Return the [x, y] coordinate for the center point of the cell that contains the specified text.  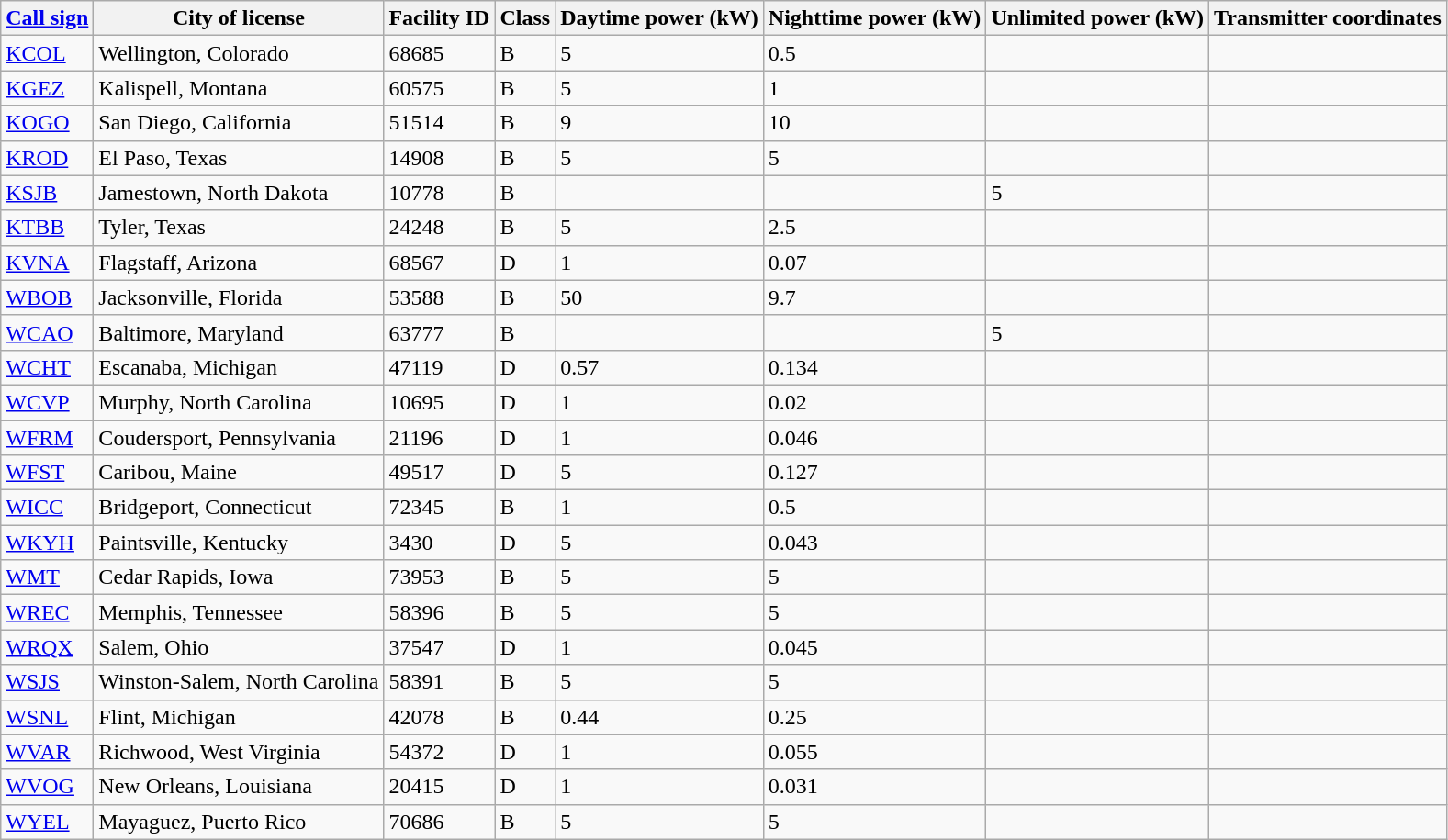
0.57 [659, 367]
Tyler, Texas [239, 228]
0.045 [874, 647]
Baltimore, Maryland [239, 332]
KROD [48, 158]
Murphy, North Carolina [239, 402]
WFST [48, 473]
50 [659, 297]
WFRM [48, 438]
Nighttime power (kW) [874, 18]
KVNA [48, 263]
49517 [439, 473]
Wellington, Colorado [239, 53]
Richwood, West Virginia [239, 752]
60575 [439, 88]
WRQX [48, 647]
Winston-Salem, North Carolina [239, 682]
54372 [439, 752]
Transmitter coordinates [1328, 18]
Flint, Michigan [239, 717]
Salem, Ohio [239, 647]
Escanaba, Michigan [239, 367]
73953 [439, 577]
Call sign [48, 18]
10695 [439, 402]
Unlimited power (kW) [1098, 18]
Facility ID [439, 18]
WCVP [48, 402]
0.127 [874, 473]
WREC [48, 612]
70686 [439, 822]
24248 [439, 228]
2.5 [874, 228]
14908 [439, 158]
Memphis, Tennessee [239, 612]
San Diego, California [239, 123]
Bridgeport, Connecticut [239, 508]
KCOL [48, 53]
Class [525, 18]
Caribou, Maine [239, 473]
0.25 [874, 717]
City of license [239, 18]
21196 [439, 438]
WICC [48, 508]
10778 [439, 193]
Mayaguez, Puerto Rico [239, 822]
0.07 [874, 263]
Paintsville, Kentucky [239, 543]
Coudersport, Pennsylvania [239, 438]
WKYH [48, 543]
Flagstaff, Arizona [239, 263]
72345 [439, 508]
WCAO [48, 332]
3430 [439, 543]
Jacksonville, Florida [239, 297]
WSNL [48, 717]
New Orleans, Louisiana [239, 787]
68567 [439, 263]
58396 [439, 612]
0.44 [659, 717]
WSJS [48, 682]
0.043 [874, 543]
WYEL [48, 822]
WVAR [48, 752]
WCHT [48, 367]
0.031 [874, 787]
68685 [439, 53]
20415 [439, 787]
Jamestown, North Dakota [239, 193]
WMT [48, 577]
0.055 [874, 752]
KSJB [48, 193]
KGEZ [48, 88]
58391 [439, 682]
10 [874, 123]
WBOB [48, 297]
9.7 [874, 297]
9 [659, 123]
Daytime power (kW) [659, 18]
51514 [439, 123]
KTBB [48, 228]
WVOG [48, 787]
0.134 [874, 367]
47119 [439, 367]
63777 [439, 332]
KOGO [48, 123]
Kalispell, Montana [239, 88]
42078 [439, 717]
0.046 [874, 438]
0.02 [874, 402]
53588 [439, 297]
Cedar Rapids, Iowa [239, 577]
El Paso, Texas [239, 158]
37547 [439, 647]
